Capture the cell that displays the provided text and extract its [x, y] central coordinate. 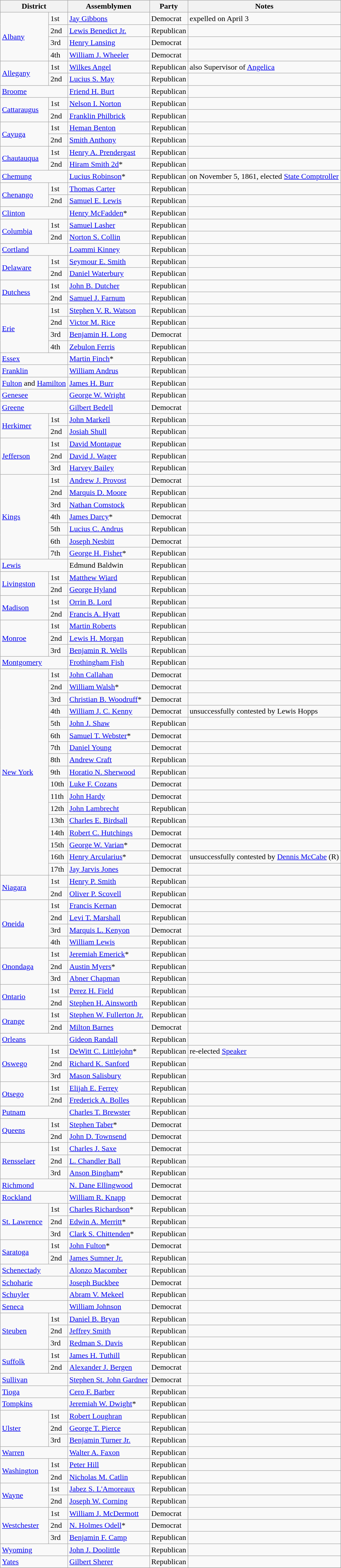
George W. Wright [109, 395]
Mason Salisbury [109, 1076]
12th [58, 808]
Orleans [34, 1039]
Gilbert Sherer [109, 1562]
Seneca [34, 1307]
Andrew Craft [109, 760]
Saratoga [25, 1252]
Orrin B. Lord [109, 602]
11th [58, 796]
Daniel Young [109, 748]
Montgomery [34, 663]
Dutchess [25, 292]
on November 5, 1861, elected State Comptroller [264, 177]
James Darcy* [109, 517]
John B. Dutcher [109, 286]
Tioga [34, 1392]
Allegany [25, 73]
Stephen St. John Gardner [109, 1380]
Cattaraugus [25, 110]
Levi T. Marshall [109, 918]
Matthew Wiard [109, 578]
Wayne [25, 1495]
William Walsh* [109, 687]
Putnam [34, 1112]
Charles J. Saxe [109, 1149]
John D. Townsend [109, 1137]
17th [58, 869]
John Lambrecht [109, 808]
Andrew J. Provost [109, 480]
Oneida [25, 924]
N. Holmes Odell* [109, 1526]
William Johnson [109, 1307]
Frederick A. Bolles [109, 1100]
Notes [264, 6]
William R. Knapp [109, 1197]
John J. Doolittle [109, 1550]
Robert Loughran [109, 1416]
Joseph Nesbitt [109, 541]
Steuben [25, 1331]
Henry Arcularius* [109, 857]
Benjamin Turner Jr. [109, 1440]
Nicholas M. Catlin [109, 1477]
Sullivan [34, 1380]
Jefferson [25, 456]
Martin Finch* [109, 359]
Essex [34, 359]
Herkimer [25, 426]
Norton S. Collin [109, 237]
Oswego [25, 1064]
Cayuga [25, 134]
Ulster [25, 1428]
Franklin Philbrick [109, 116]
George W. Varian* [109, 845]
Gilbert Bedell [109, 407]
Daniel B. Bryan [109, 1319]
William J. Wheeler [109, 55]
Lucius C. Andrus [109, 529]
Chenango [25, 195]
Perez H. Field [109, 991]
William J. McDermott [109, 1513]
Luke F. Cozans [109, 784]
Edmund Baldwin [109, 565]
Stephen Taber* [109, 1124]
Anson Bingham* [109, 1173]
Genesee [34, 395]
Samuel E. Lewis [109, 201]
Jeremiah Emerick* [109, 954]
Victor M. Rice [109, 322]
William J. C. Kenny [109, 711]
Tompkins [34, 1404]
Austin Myers* [109, 966]
unsuccessfully contested by Lewis Hopps [264, 711]
Otsego [25, 1094]
Henry A. Prendergast [109, 152]
16th [58, 857]
Henry McFadden* [109, 213]
Chautauqua [25, 158]
Smith Anthony [109, 140]
Schenectady [34, 1270]
Christian B. Woodruff* [109, 699]
Elijah E. Ferrey [109, 1088]
Alonzo Macomber [109, 1270]
Heman Benton [109, 128]
Onondaga [25, 966]
Queens [25, 1130]
Frothingham Fish [109, 663]
Wyoming [34, 1550]
Friend H. Burt [109, 91]
James H. Burr [109, 383]
James Sumner Jr. [109, 1258]
William Lewis [109, 942]
Henry P. Smith [109, 881]
expelled on April 3 [264, 19]
N. Dane Ellingwood [109, 1185]
Madison [25, 608]
Yates [34, 1562]
Rensselaer [25, 1161]
Albany [25, 37]
Nathan Comstock [109, 504]
10th [58, 784]
James H. Tuthill [109, 1355]
L. Chandler Ball [109, 1161]
Walter A. Faxon [109, 1452]
District [34, 6]
Richmond [34, 1185]
Jeffrey Smith [109, 1331]
Zebulon Ferris [109, 346]
Marquis D. Moore [109, 492]
Abner Chapman [109, 979]
Chemung [34, 177]
Benjamin H. Long [109, 334]
Marquis L. Kenyon [109, 930]
Delaware [25, 268]
St. Lawrence [25, 1222]
also Supervisor of Angelica [264, 67]
Alexander J. Bergen [109, 1367]
Francis A. Hyatt [109, 614]
Peter Hill [109, 1465]
George Hyland [109, 590]
Franklin [34, 371]
Loammi Kinney [109, 249]
John Markell [109, 420]
George H. Fisher* [109, 553]
Benjamin F. Camp [109, 1538]
John Fulton* [109, 1246]
Lucius Robinson* [109, 177]
Josiah Shull [109, 432]
Niagara [25, 887]
Harvey Bailey [109, 468]
Lewis H. Morgan [109, 638]
13th [58, 821]
Hiram Smith 2d* [109, 164]
Gideon Randall [109, 1039]
John Hardy [109, 796]
Thomas Carter [109, 189]
Jay Jarvis Jones [109, 869]
Nelson I. Norton [109, 103]
Schoharie [34, 1282]
Fulton and Hamilton [34, 383]
Clinton [34, 213]
Joseph Buckbee [109, 1282]
Rockland [34, 1197]
George T. Pierce [109, 1428]
Martin Roberts [109, 626]
Lewis [34, 565]
Horatio N. Sherwood [109, 772]
unsuccessfully contested by Dennis McCabe (R) [264, 857]
New York [25, 772]
Charles Richardson* [109, 1209]
Kings [25, 517]
14th [58, 833]
Greene [34, 407]
Monroe [25, 638]
Charles E. Birdsall [109, 821]
Jay Gibbons [109, 19]
Party [169, 6]
Washington [25, 1471]
8th [58, 760]
Livingston [25, 584]
Columbia [25, 231]
Lucius S. May [109, 79]
Francis Kernan [109, 905]
Stephen W. Fullerton Jr. [109, 1015]
Charles T. Brewster [109, 1112]
Milton Barnes [109, 1027]
15th [58, 845]
Clark S. Chittenden* [109, 1234]
9th [58, 772]
Westchester [25, 1525]
Abram V. Mekeel [109, 1294]
Warren [34, 1452]
Assemblymen [109, 6]
Jabez S. L'Amoreaux [109, 1489]
Seymour E. Smith [109, 261]
Cortland [34, 249]
Ontario [25, 997]
John J. Shaw [109, 723]
William Andrus [109, 371]
Cero F. Barber [109, 1392]
Daniel Waterbury [109, 274]
re-elected Speaker [264, 1051]
Wilkes Angel [109, 67]
Erie [25, 328]
Stephen V. R. Watson [109, 310]
David Montague [109, 444]
Oliver P. Scovell [109, 893]
Stephen H. Ainsworth [109, 1003]
Jeremiah W. Dwight* [109, 1404]
Samuel T. Webster* [109, 735]
Samuel Lasher [109, 225]
Orange [25, 1021]
Samuel J. Farnum [109, 298]
David J. Wager [109, 456]
Suffolk [25, 1361]
Edwin A. Merritt* [109, 1222]
Joseph W. Corning [109, 1501]
DeWitt C. Littlejohn* [109, 1051]
Richard K. Sanford [109, 1064]
Benjamin R. Wells [109, 650]
Broome [34, 91]
Redman S. Davis [109, 1343]
Robert C. Hutchings [109, 833]
Schuyler [34, 1294]
Lewis Benedict Jr. [109, 31]
John Callahan [109, 675]
Henry Lansing [109, 43]
